Locate the cell with the specified text and output its [X, Y] center coordinate. 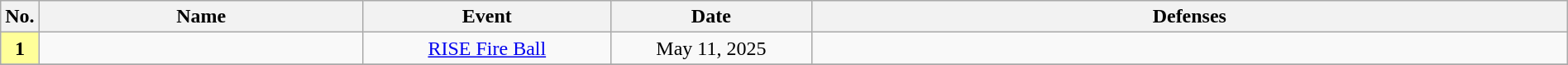
RISE Fire Ball [486, 48]
May 11, 2025 [711, 48]
Name [201, 17]
Defenses [1189, 17]
No. [20, 17]
1 [20, 48]
Event [486, 17]
Date [711, 17]
